From the cell containing the given text, extract its center point as [X, Y] coordinate. 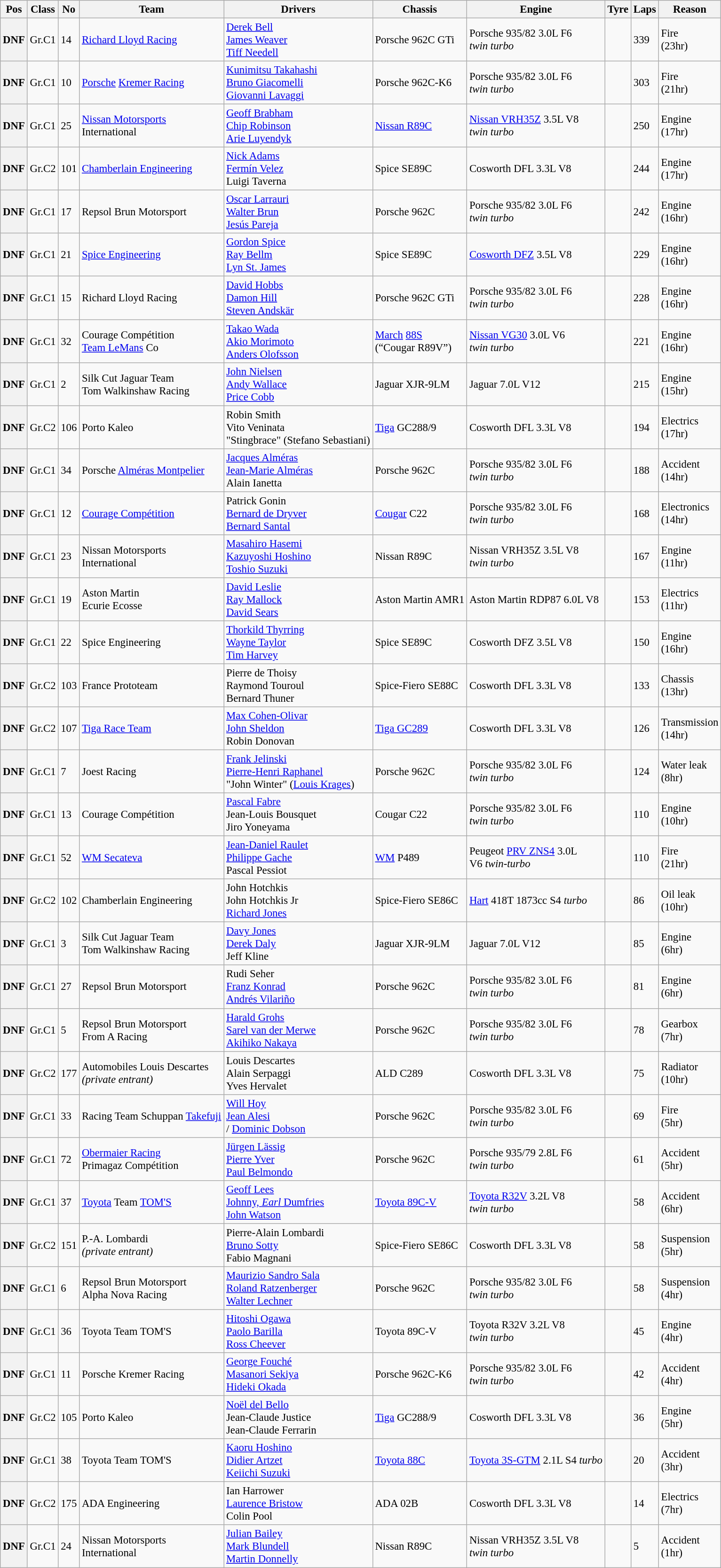
45 [644, 1331]
10 [69, 83]
Accident(14hr) [689, 470]
85 [644, 944]
Accident(3hr) [689, 1460]
Peugeot PRV ZNS4 3.0L V6 twin-turbo [536, 858]
242 [644, 212]
Chassis(13hr) [689, 685]
Water leak(8hr) [689, 772]
19 [69, 599]
Gearbox(7hr) [689, 1030]
Electrics(11hr) [689, 599]
69 [644, 1116]
Pascal Fabre Jean-Louis Bousquet Jiro Yoneyama [298, 815]
Repsol Brun Motorsport From A Racing [151, 1030]
Louis Descartes Alain Serpaggi Yves Hervalet [298, 1073]
86 [644, 901]
194 [644, 427]
3 [69, 944]
Accident(1hr) [689, 1546]
101 [69, 169]
Maurizio Sandro Sala Roland Ratzenberger Walter Lechner [298, 1288]
Engine(11hr) [689, 557]
Electronics(14hr) [689, 513]
WM Secateva [151, 858]
ADA Engineering [151, 1504]
Will Hoy Jean Alesi/ Dominic Dobson [298, 1116]
303 [644, 83]
32 [69, 341]
27 [69, 987]
ADA 02B [420, 1504]
12 [69, 513]
Electrics(7hr) [689, 1504]
151 [69, 1245]
24 [69, 1546]
Electrics(17hr) [689, 427]
106 [69, 427]
81 [644, 987]
250 [644, 126]
126 [644, 729]
Davy Jones Derek Daly Jeff Kline [298, 944]
42 [644, 1374]
72 [69, 1159]
Ian Harrower Laurence Bristow Colin Pool [298, 1504]
7 [69, 772]
Jean-Daniel Raulet Philippe Gache Pascal Pessiot [298, 858]
52 [69, 858]
11 [69, 1374]
Engine [536, 9]
2 [69, 384]
Class [43, 9]
150 [644, 643]
Accident(6hr) [689, 1202]
15 [69, 298]
Accident(4hr) [689, 1374]
Aston Martin RDP87 6.0L V8 [536, 599]
133 [644, 685]
Laps [644, 9]
75 [644, 1073]
33 [69, 1116]
Geoff Brabham Chip Robinson Arie Luyendyk [298, 126]
21 [69, 255]
Aston Martin Ecurie Ecosse [151, 599]
175 [69, 1504]
244 [644, 169]
Oil leak(10hr) [689, 901]
Tyre [618, 9]
Drivers [298, 9]
France Prototeam [151, 685]
Geoff Lees Johnny, Earl Dumfries John Watson [298, 1202]
Spice-Fiero SE88C [420, 685]
Team [151, 9]
168 [644, 513]
Rudi Seher Franz Konrad Andrés Vilariño [298, 987]
221 [644, 341]
Pierre de Thoisy Raymond Touroul Bernard Thuner [298, 685]
John Hotchkis John Hotchkis Jr Richard Jones [298, 901]
25 [69, 126]
Aston Martin AMR1 [420, 599]
Max Cohen-Olivar John Sheldon Robin Donovan [298, 729]
Engine(10hr) [689, 815]
No [69, 9]
Harald Grohs Sarel van der Merwe Akihiko Nakaya [298, 1030]
Takao Wada Akio Morimoto Anders Olofsson [298, 341]
Engine(15hr) [689, 384]
Joest Racing [151, 772]
13 [69, 815]
188 [644, 470]
ALD C289 [420, 1073]
Tiga Race Team [151, 729]
Toyota 3S-GTM 2.1L S4 turbo [536, 1460]
Chassis [420, 9]
Porsche Alméras Montpelier [151, 470]
Noël del Bello Jean-Claude Justice Jean-Claude Ferrarin [298, 1418]
153 [644, 599]
Derek Bell James Weaver Tiff Needell [298, 40]
George Fouché Masanori Sekiya Hideki Okada [298, 1374]
March 88S (“Cougar R89V”) [420, 341]
167 [644, 557]
Nissan VG30 3.0L V6 twin turbo [536, 341]
Repsol Brun Motorsport Alpha Nova Racing [151, 1288]
Automobiles Louis Descartes(private entrant) [151, 1073]
Kaoru Hoshino Didier Artzet Keiichi Suzuki [298, 1460]
David Leslie Ray Mallock David Sears [298, 599]
78 [644, 1030]
61 [644, 1159]
Fire(5hr) [689, 1116]
34 [69, 470]
Engine(4hr) [689, 1331]
177 [69, 1073]
Oscar Larrauri Walter Brun Jesús Pareja [298, 212]
Nick Adams Fermín Velez Luigi Taverna [298, 169]
Toyota 88C [420, 1460]
37 [69, 1202]
124 [644, 772]
Robin Smith Vito Veninata "Stingbrace" (Stefano Sebastiani) [298, 427]
17 [69, 212]
Obermaier Racing Primagaz Compétition [151, 1159]
Frank Jelinski Pierre-Henri Raphanel "John Winter" (Louis Krages) [298, 772]
Gordon Spice Ray Bellm Lyn St. James [298, 255]
Kunimitsu Takahashi Bruno Giacomelli Giovanni Lavaggi [298, 83]
Jacques Alméras Jean-Marie Alméras Alain Ianetta [298, 470]
Tiga GC289 [420, 729]
Thorkild Thyrring Wayne Taylor Tim Harvey [298, 643]
Julian Bailey Mark Blundell Martin Donnelly [298, 1546]
107 [69, 729]
6 [69, 1288]
38 [69, 1460]
Hart 418T 1873cc S4 turbo [536, 901]
228 [644, 298]
Suspension(5hr) [689, 1245]
Courage Compétition Team LeMans Co [151, 341]
John Nielsen Andy Wallace Price Cobb [298, 384]
102 [69, 901]
103 [69, 685]
Patrick Gonin Bernard de Dryver Bernard Santal [298, 513]
Transmission(14hr) [689, 729]
339 [644, 40]
David Hobbs Damon Hill Steven Andskär [298, 298]
20 [644, 1460]
Accident(5hr) [689, 1159]
Radiator(10hr) [689, 1073]
Jürgen Lässig Pierre Yver Paul Belmondo [298, 1159]
Engine(5hr) [689, 1418]
Pierre-Alain Lombardi Bruno Sotty Fabio Magnani [298, 1245]
229 [644, 255]
215 [644, 384]
WM P489 [420, 858]
Racing Team Schuppan Takefuji [151, 1116]
Pos [14, 9]
Hitoshi Ogawa Paolo Barilla Ross Cheever [298, 1331]
Masahiro Hasemi Kazuyoshi Hoshino Toshio Suzuki [298, 557]
105 [69, 1418]
22 [69, 643]
Suspension(4hr) [689, 1288]
Reason [689, 9]
P.-A. Lombardi(private entrant) [151, 1245]
Porsche 935/79 2.8L F6twin turbo [536, 1159]
Fire(23hr) [689, 40]
23 [69, 557]
